Return the (X, Y) coordinate for the center point of the cell that contains the specified text.  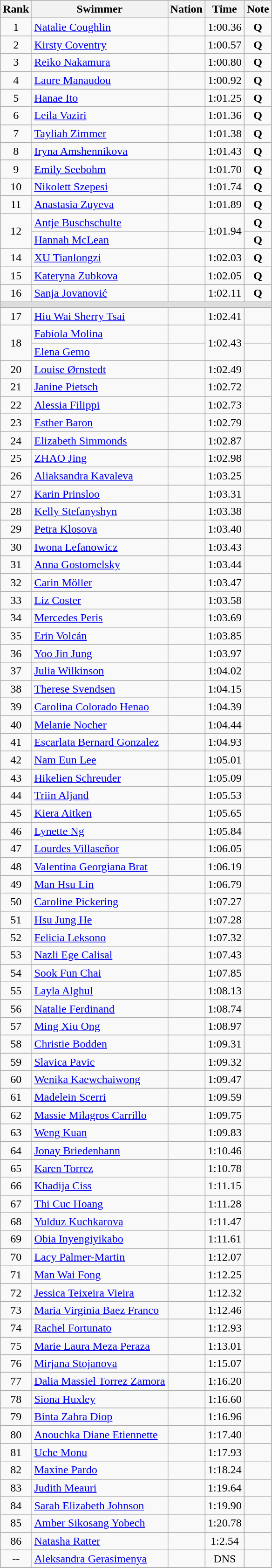
34 (16, 618)
60 (16, 1080)
1:09.59 (224, 1097)
63 (16, 1133)
53 (16, 955)
1:12.07 (224, 1257)
1:00.57 (224, 45)
1:04.15 (224, 689)
1:16.60 (224, 1399)
Layla Alghul (100, 991)
Massie Milagros Carrillo (100, 1115)
33 (16, 600)
45 (16, 813)
82 (16, 1470)
69 (16, 1239)
Antje Buschschulte (100, 222)
Marie Laura Meza Peraza (100, 1346)
1:04.02 (224, 671)
68 (16, 1221)
65 (16, 1168)
1:19.90 (224, 1506)
Amber Sikosang Yobech (100, 1523)
38 (16, 689)
71 (16, 1275)
41 (16, 742)
1:11.15 (224, 1186)
Tayliah Zimmer (100, 133)
Judith Meauri (100, 1488)
Madelein Scerri (100, 1097)
1:07.43 (224, 955)
1:09.83 (224, 1133)
Janine Pietsch (100, 387)
Maria Virginia Baez Franco (100, 1310)
Felicia Leksono (100, 937)
1:02.43 (224, 343)
Sook Fun Chai (100, 973)
1:16.20 (224, 1381)
76 (16, 1364)
25 (16, 458)
23 (16, 423)
Swimmer (100, 9)
1:00.80 (224, 62)
Christie Bodden (100, 1044)
86 (16, 1541)
1:09.32 (224, 1062)
1:02.41 (224, 316)
Yoo Jin Jung (100, 653)
Kiera Aitken (100, 813)
1:08.74 (224, 1008)
43 (16, 777)
Escarlata Bernard Gonzalez (100, 742)
Thi Cuc Hoang (100, 1204)
1:03.69 (224, 618)
1:08.97 (224, 1026)
Wenika Kaewchaiwong (100, 1080)
64 (16, 1151)
Maxine Pardo (100, 1470)
1:05.65 (224, 813)
Rank (16, 9)
1:01.43 (224, 151)
29 (16, 529)
Emily Seebohm (100, 169)
80 (16, 1435)
Triin Aljand (100, 796)
14 (16, 258)
1:02.72 (224, 387)
1:04.93 (224, 742)
Iryna Amshennikova (100, 151)
Aleksandra Gerasimenya (100, 1559)
1:12.46 (224, 1310)
49 (16, 884)
Carolina Colorado Henao (100, 707)
72 (16, 1292)
Khadija Ciss (100, 1186)
35 (16, 636)
1:02.05 (224, 276)
28 (16, 512)
1:04.44 (224, 724)
59 (16, 1062)
Jonay Briedenhann (100, 1151)
Elena Gemo (100, 352)
1:03.38 (224, 512)
77 (16, 1381)
Mirjana Stojanova (100, 1364)
1:01.38 (224, 133)
1:03.43 (224, 547)
Anna Gostomelsky (100, 565)
1:03.85 (224, 636)
70 (16, 1257)
1:02.11 (224, 293)
1:03.97 (224, 653)
1 (16, 27)
55 (16, 991)
18 (16, 343)
Obia Inyengiyikabo (100, 1239)
Jessica Teixeira Vieira (100, 1292)
73 (16, 1310)
11 (16, 204)
1:09.31 (224, 1044)
Nation (186, 9)
85 (16, 1523)
Sanja Jovanović (100, 293)
1:01.89 (224, 204)
56 (16, 1008)
1:17.93 (224, 1452)
Rachel Fortunato (100, 1328)
51 (16, 920)
1:02.98 (224, 458)
6 (16, 116)
54 (16, 973)
42 (16, 760)
1:20.78 (224, 1523)
58 (16, 1044)
1:06.05 (224, 849)
1:04.39 (224, 707)
1:12.32 (224, 1292)
Hsu Jung He (100, 920)
47 (16, 849)
1:02.87 (224, 440)
Karen Torrez (100, 1168)
1:07.85 (224, 973)
Petra Klosova (100, 529)
Alessia Filippi (100, 405)
Esther Baron (100, 423)
Natalie Coughlin (100, 27)
46 (16, 831)
1:16.96 (224, 1417)
1:05.09 (224, 777)
ZHAO Jing (100, 458)
-- (16, 1559)
Mercedes Peris (100, 618)
78 (16, 1399)
Julia Wilkinson (100, 671)
1:03.25 (224, 476)
48 (16, 867)
30 (16, 547)
Hanae Ito (100, 98)
1:10.78 (224, 1168)
1:03.44 (224, 565)
Binta Zahra Diop (100, 1417)
Carin Möller (100, 583)
62 (16, 1115)
Ming Xiu Ong (100, 1026)
1:08.13 (224, 991)
Laure Manaudou (100, 80)
1:07.28 (224, 920)
79 (16, 1417)
Sarah Elizabeth Johnson (100, 1506)
1:12.25 (224, 1275)
1:10.46 (224, 1151)
7 (16, 133)
Leila Vaziri (100, 116)
1:05.01 (224, 760)
DNS (224, 1559)
1:03.31 (224, 494)
Lacy Palmer-Martin (100, 1257)
1:00.92 (224, 80)
1:09.47 (224, 1080)
1:01.74 (224, 187)
12 (16, 231)
26 (16, 476)
Note (258, 9)
1:12.93 (224, 1328)
52 (16, 937)
1:01.25 (224, 98)
15 (16, 276)
31 (16, 565)
44 (16, 796)
84 (16, 1506)
Hikelien Schreuder (100, 777)
1:03.47 (224, 583)
1:02.03 (224, 258)
3 (16, 62)
81 (16, 1452)
Anastasia Zuyeva (100, 204)
Louise Ørnstedt (100, 369)
Valentina Georgiana Brat (100, 867)
1:02.79 (224, 423)
Liz Coster (100, 600)
17 (16, 316)
1:07.32 (224, 937)
8 (16, 151)
1:06.19 (224, 867)
24 (16, 440)
1:03.58 (224, 600)
Yulduz Kuchkarova (100, 1221)
21 (16, 387)
Aliaksandra Kavaleva (100, 476)
Slavica Pavic (100, 1062)
1:11.61 (224, 1239)
Hiu Wai Sherry Tsai (100, 316)
Lynette Ng (100, 831)
1:15.07 (224, 1364)
2 (16, 45)
Time (224, 9)
50 (16, 902)
Reiko Nakamura (100, 62)
Melanie Nocher (100, 724)
Lourdes Villaseñor (100, 849)
Kirsty Coventry (100, 45)
1:02.49 (224, 369)
Uche Monu (100, 1452)
36 (16, 653)
XU Tianlongzi (100, 258)
Nazli Ege Calisal (100, 955)
Hannah McLean (100, 240)
Dalia Massiel Torrez Zamora (100, 1381)
Erin Volcán (100, 636)
Siona Huxley (100, 1399)
22 (16, 405)
Nikolett Szepesi (100, 187)
37 (16, 671)
Elizabeth Simmonds (100, 440)
5 (16, 98)
1:2.54 (224, 1541)
1:01.36 (224, 116)
Iwona Lefanowicz (100, 547)
1:17.40 (224, 1435)
10 (16, 187)
32 (16, 583)
1:13.01 (224, 1346)
66 (16, 1186)
57 (16, 1026)
61 (16, 1097)
Kateryna Zubkova (100, 276)
9 (16, 169)
1:05.84 (224, 831)
1:11.47 (224, 1221)
Karin Prinsloo (100, 494)
Natasha Ratter (100, 1541)
1:01.70 (224, 169)
Natalie Ferdinand (100, 1008)
40 (16, 724)
1:18.24 (224, 1470)
1:02.73 (224, 405)
20 (16, 369)
75 (16, 1346)
Therese Svendsen (100, 689)
1:06.79 (224, 884)
Man Wai Fong (100, 1275)
1:01.94 (224, 231)
1:19.64 (224, 1488)
1:03.40 (224, 529)
4 (16, 80)
83 (16, 1488)
Anouchka Diane Etiennette (100, 1435)
27 (16, 494)
16 (16, 293)
1:05.53 (224, 796)
Weng Kuan (100, 1133)
1:00.36 (224, 27)
1:09.75 (224, 1115)
74 (16, 1328)
Fabíola Molina (100, 334)
1:11.28 (224, 1204)
39 (16, 707)
67 (16, 1204)
Nam Eun Lee (100, 760)
1:07.27 (224, 902)
Caroline Pickering (100, 902)
Man Hsu Lin (100, 884)
Kelly Stefanyshyn (100, 512)
